From the cell containing the given text, extract its center point as (X, Y) coordinate. 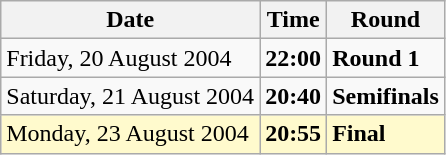
Round 1 (386, 58)
Round (386, 20)
20:55 (294, 134)
Date (130, 20)
Semifinals (386, 96)
Friday, 20 August 2004 (130, 58)
Time (294, 20)
22:00 (294, 58)
20:40 (294, 96)
Saturday, 21 August 2004 (130, 96)
Final (386, 134)
Monday, 23 August 2004 (130, 134)
